Capture the cell that displays the provided text and extract its (X, Y) central coordinate. 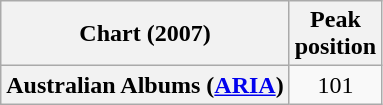
Australian Albums (ARIA) (145, 85)
Peakposition (335, 34)
Chart (2007) (145, 34)
101 (335, 85)
